Capture the cell that displays the provided text and extract its (X, Y) central coordinate. 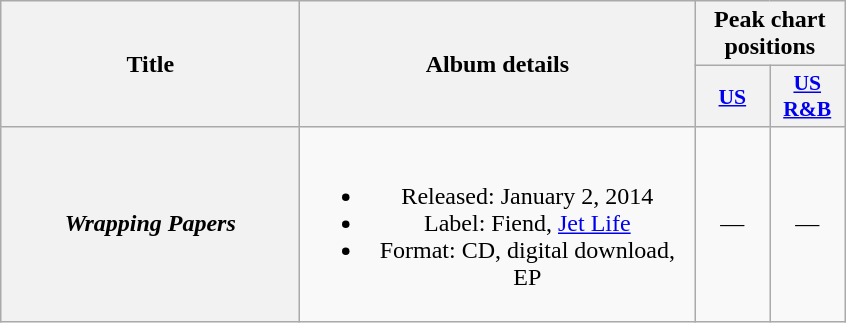
Peak chart positions (770, 34)
Wrapping Papers (150, 224)
Title (150, 64)
Album details (498, 64)
US R&B (808, 96)
US (732, 96)
Released: January 2, 2014Label: Fiend, Jet LifeFormat: CD, digital download, EP (498, 224)
